Locate the cell with the specified text and output its [x, y] center coordinate. 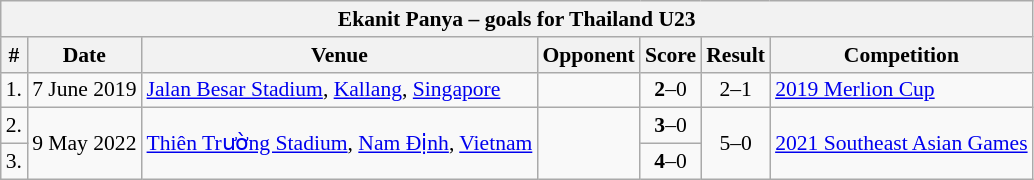
5–0 [736, 144]
Jalan Besar Stadium, Kallang, Singapore [340, 90]
4–0 [670, 162]
7 June 2019 [84, 90]
Venue [340, 55]
Result [736, 55]
Date [84, 55]
Opponent [588, 55]
3. [14, 162]
2019 Merlion Cup [902, 90]
3–0 [670, 126]
2021 Southeast Asian Games [902, 144]
Ekanit Panya – goals for Thailand U23 [517, 19]
2. [14, 126]
2–0 [670, 90]
2–1 [736, 90]
# [14, 55]
Thiên Trường Stadium, Nam Định, Vietnam [340, 144]
1. [14, 90]
Competition [902, 55]
9 May 2022 [84, 144]
Score [670, 55]
